Return the [X, Y] coordinate for the center point of the cell that contains the specified text.  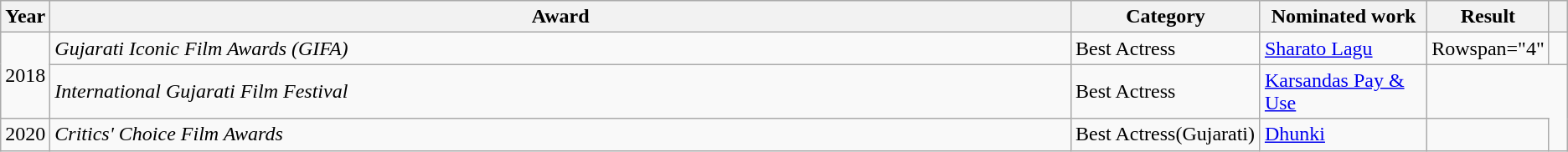
2018 [25, 75]
Award [561, 17]
2020 [25, 134]
Best Actress(Gujarati) [1166, 134]
Rowspan="4" [1488, 48]
Result [1488, 17]
Nominated work [1344, 17]
International Gujarati Film Festival [561, 92]
Critics' Choice Film Awards [561, 134]
Karsandas Pay & Use [1344, 92]
Category [1166, 17]
Year [25, 17]
Gujarati Iconic Film Awards (GIFA) [561, 48]
Sharato Lagu [1344, 48]
Dhunki [1344, 134]
